Return (x, y) of the center of cell containing provided text 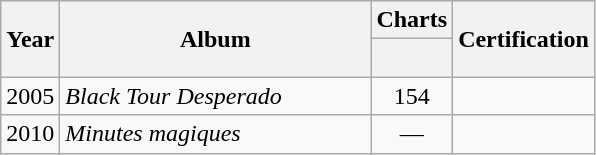
2010 (30, 134)
Black Tour Desperado (216, 96)
Year (30, 39)
Album (216, 39)
Certification (524, 39)
154 (412, 96)
2005 (30, 96)
Charts (412, 20)
— (412, 134)
Minutes magiques (216, 134)
